Find where the given text appears and provide that cell's center as (x, y) coordinate. 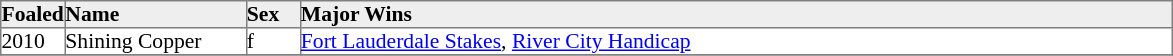
f (273, 42)
Shining Copper (156, 42)
Name (156, 14)
Foaled (33, 14)
Major Wins (736, 14)
2010 (33, 42)
Sex (273, 14)
Fort Lauderdale Stakes, River City Handicap (736, 42)
